Detect which cell encompasses the target text, then output its [x, y] center coordinate. 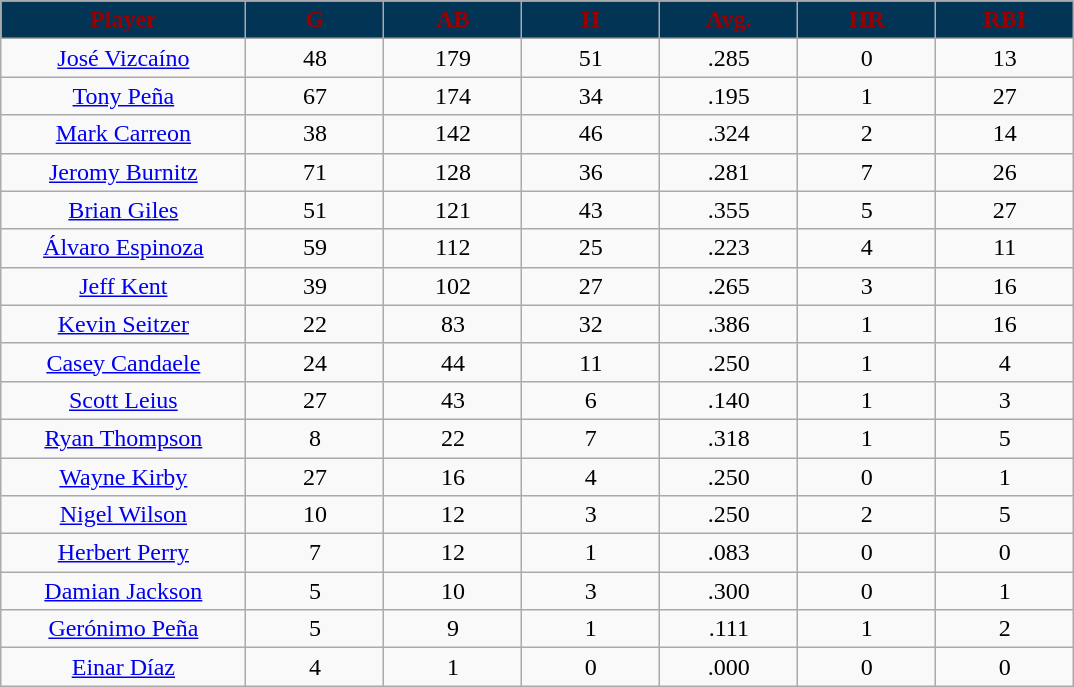
102 [453, 286]
83 [453, 324]
AB [453, 20]
26 [1005, 172]
67 [315, 96]
44 [453, 362]
Nigel Wilson [124, 515]
.318 [729, 438]
32 [591, 324]
128 [453, 172]
8 [315, 438]
38 [315, 134]
Scott Leius [124, 400]
Ryan Thompson [124, 438]
Brian Giles [124, 210]
Wayne Kirby [124, 477]
HR [867, 20]
Tony Peña [124, 96]
Gerónimo Peña [124, 629]
.324 [729, 134]
9 [453, 629]
.265 [729, 286]
Player [124, 20]
6 [591, 400]
Mark Carreon [124, 134]
.083 [729, 553]
.140 [729, 400]
.300 [729, 591]
José Vizcaíno [124, 58]
.223 [729, 248]
112 [453, 248]
Kevin Seitzer [124, 324]
Jeromy Burnitz [124, 172]
.355 [729, 210]
48 [315, 58]
59 [315, 248]
.000 [729, 667]
25 [591, 248]
H [591, 20]
24 [315, 362]
179 [453, 58]
36 [591, 172]
Jeff Kent [124, 286]
Casey Candaele [124, 362]
Damian Jackson [124, 591]
.281 [729, 172]
RBI [1005, 20]
13 [1005, 58]
Einar Díaz [124, 667]
G [315, 20]
14 [1005, 134]
71 [315, 172]
174 [453, 96]
.285 [729, 58]
.386 [729, 324]
46 [591, 134]
39 [315, 286]
.111 [729, 629]
Avg. [729, 20]
Herbert Perry [124, 553]
.195 [729, 96]
142 [453, 134]
Álvaro Espinoza [124, 248]
121 [453, 210]
34 [591, 96]
